Provide the [x, y] coordinate of the cell's center where the given text is located.  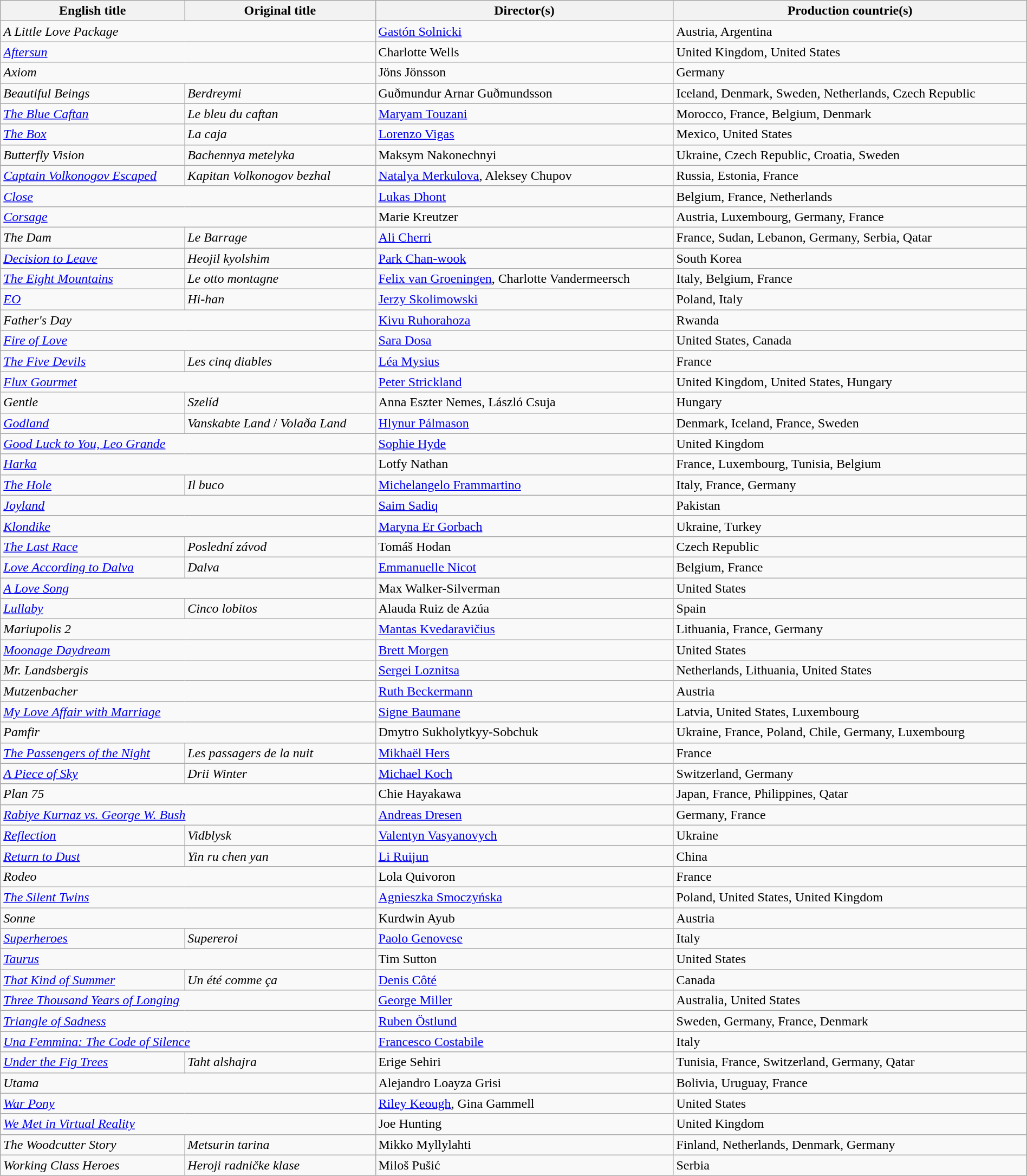
Alauda Ruiz de Azúa [524, 609]
Ukraine, Turkey [850, 526]
Valentyn Vasyanovych [524, 835]
Working Class Heroes [93, 1165]
Vidblysk [280, 835]
Poland, Italy [850, 300]
Taht alshajra [280, 1062]
Morocco, France, Belgium, Denmark [850, 114]
Lullaby [93, 609]
Sweden, Germany, France, Denmark [850, 1021]
Sonne [188, 918]
The Passengers of the Night [93, 753]
The Box [93, 134]
Yin ru chen yan [280, 856]
Spain [850, 609]
Les cinq diables [280, 361]
Dmytro Sukholytkyy-Sobchuk [524, 732]
Mantas Kvedaravičius [524, 629]
Il buco [280, 485]
The Blue Caftan [93, 114]
Ukraine [850, 835]
EO [93, 300]
Dalva [280, 567]
Alejandro Loayza Grisi [524, 1083]
Felix van Groeningen, Charlotte Vandermeersch [524, 279]
Léa Mysius [524, 361]
Germany, France [850, 815]
Lithuania, France, Germany [850, 629]
Good Luck to You, Leo Grande [188, 444]
Fire of Love [188, 341]
Supereroi [280, 939]
Beautiful Beings [93, 93]
United Kingdom, United States [850, 52]
Godland [93, 423]
Pakistan [850, 505]
Peter Strickland [524, 382]
Maryna Er Gorbach [524, 526]
Li Ruijun [524, 856]
Taurus [188, 959]
Chie Hayakawa [524, 794]
Harka [188, 464]
Captain Volkonogov Escaped [93, 176]
Agnieszka Smoczyńska [524, 897]
Aftersun [188, 52]
We Met in Virtual Reality [188, 1124]
Mutzenbacher [188, 691]
Austria, Argentina [850, 31]
A Little Love Package [188, 31]
Tomáš Hodan [524, 547]
Heroji radničke klase [280, 1165]
Czech Republic [850, 547]
Max Walker-Silverman [524, 588]
Guðmundur Arnar Guðmundsson [524, 93]
Maksym Nakonechnyi [524, 155]
Flux Gourmet [188, 382]
Natalya Merkulova, Aleksey Chupov [524, 176]
Miloš Pušić [524, 1165]
Andreas Dresen [524, 815]
Triangle of Sadness [188, 1021]
Brett Morgen [524, 650]
The Dam [93, 237]
Un été comme ça [280, 980]
Marie Kreutzer [524, 217]
Vanskabte Land / Volaða Land [280, 423]
English title [93, 11]
Ukraine, Czech Republic, Croatia, Sweden [850, 155]
Emmanuelle Nicot [524, 567]
France, Luxembourg, Tunisia, Belgium [850, 464]
Butterfly Vision [93, 155]
Erige Sehiri [524, 1062]
Kurdwin Ayub [524, 918]
Bachennya metelyka [280, 155]
Ruth Beckermann [524, 691]
Saim Sadiq [524, 505]
Denmark, Iceland, France, Sweden [850, 423]
Switzerland, Germany [850, 774]
Love According to Dalva [93, 567]
Serbia [850, 1165]
Rwanda [850, 320]
The Five Devils [93, 361]
The Last Race [93, 547]
Ruben Östlund [524, 1021]
Latvia, United States, Luxembourg [850, 712]
Riley Keough, Gina Gammell [524, 1103]
Heojil kyolshim [280, 258]
Mexico, United States [850, 134]
Belgium, France, Netherlands [850, 196]
The Eight Mountains [93, 279]
A Love Song [188, 588]
Ukraine, France, Poland, Chile, Germany, Luxembourg [850, 732]
Father's Day [188, 320]
Mikko Myllylahti [524, 1145]
Decision to Leave [93, 258]
Mikhaël Hers [524, 753]
Plan 75 [188, 794]
Joyland [188, 505]
That Kind of Summer [93, 980]
Anna Eszter Nemes, László Csuja [524, 402]
Moonage Daydream [188, 650]
Kapitan Volkonogov bezhal [280, 176]
A Piece of Sky [93, 774]
Una Femmina: The Code of Silence [188, 1042]
The Silent Twins [188, 897]
Sophie Hyde [524, 444]
Mr. Landsbergis [188, 671]
Under the Fig Trees [93, 1062]
Signe Baumane [524, 712]
Michelangelo Frammartino [524, 485]
Lukas Dhont [524, 196]
Pamfir [188, 732]
Germany [850, 73]
Klondike [188, 526]
The Hole [93, 485]
Szelíd [280, 402]
Hungary [850, 402]
Berdreymi [280, 93]
Hlynur Pálmason [524, 423]
My Love Affair with Marriage [188, 712]
Tunisia, France, Switzerland, Germany, Qatar [850, 1062]
Gastón Solnicki [524, 31]
Three Thousand Years of Longing [188, 1000]
Metsurin tarina [280, 1145]
Le bleu du caftan [280, 114]
Joe Hunting [524, 1124]
Axiom [188, 73]
Mariupolis 2 [188, 629]
Hi-han [280, 300]
Les passagers de la nuit [280, 753]
Paolo Genovese [524, 939]
Superheroes [93, 939]
Russia, Estonia, France [850, 176]
Drii Winter [280, 774]
Jöns Jönsson [524, 73]
Production countrie(s) [850, 11]
George Miller [524, 1000]
Park Chan-wook [524, 258]
Le otto montagne [280, 279]
Rodeo [188, 876]
Poslední závod [280, 547]
Corsage [188, 217]
United States, Canada [850, 341]
Michael Koch [524, 774]
Lotfy Nathan [524, 464]
China [850, 856]
Lola Quivoron [524, 876]
Francesco Costabile [524, 1042]
Kivu Ruhorahoza [524, 320]
Poland, United States, United Kingdom [850, 897]
Iceland, Denmark, Sweden, Netherlands, Czech Republic [850, 93]
Canada [850, 980]
War Pony [188, 1103]
Sara Dosa [524, 341]
Finland, Netherlands, Denmark, Germany [850, 1145]
Belgium, France [850, 567]
South Korea [850, 258]
Reflection [93, 835]
Jerzy Skolimowski [524, 300]
Cinco lobitos [280, 609]
Lorenzo Vigas [524, 134]
Sergei Loznitsa [524, 671]
Austria, Luxembourg, Germany, France [850, 217]
Tim Sutton [524, 959]
Charlotte Wells [524, 52]
Utama [188, 1083]
Return to Dust [93, 856]
The Woodcutter Story [93, 1145]
Netherlands, Lithuania, United States [850, 671]
Japan, France, Philippines, Qatar [850, 794]
Denis Côté [524, 980]
Italy, France, Germany [850, 485]
Le Barrage [280, 237]
Director(s) [524, 11]
United Kingdom, United States, Hungary [850, 382]
La caja [280, 134]
Maryam Touzani [524, 114]
Close [188, 196]
Original title [280, 11]
Gentle [93, 402]
Rabiye Kurnaz vs. George W. Bush [188, 815]
Italy, Belgium, France [850, 279]
Bolivia, Uruguay, France [850, 1083]
Ali Cherri [524, 237]
Australia, United States [850, 1000]
France, Sudan, Lebanon, Germany, Serbia, Qatar [850, 237]
